Pinpoint the cell where the given text exists, returning its (X, Y) midpoint coordinate. 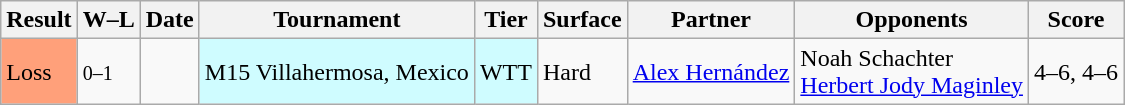
Score (1076, 20)
Tournament (336, 20)
Result (39, 20)
Date (170, 20)
Alex Hernández (711, 72)
WTT (506, 72)
0–1 (108, 72)
Tier (506, 20)
Partner (711, 20)
Loss (39, 72)
Opponents (912, 20)
W–L (108, 20)
Hard (582, 72)
Surface (582, 20)
4–6, 4–6 (1076, 72)
M15 Villahermosa, Mexico (336, 72)
Noah Schachter Herbert Jody Maginley (912, 72)
